From the cell containing the given text, extract its center point as (x, y) coordinate. 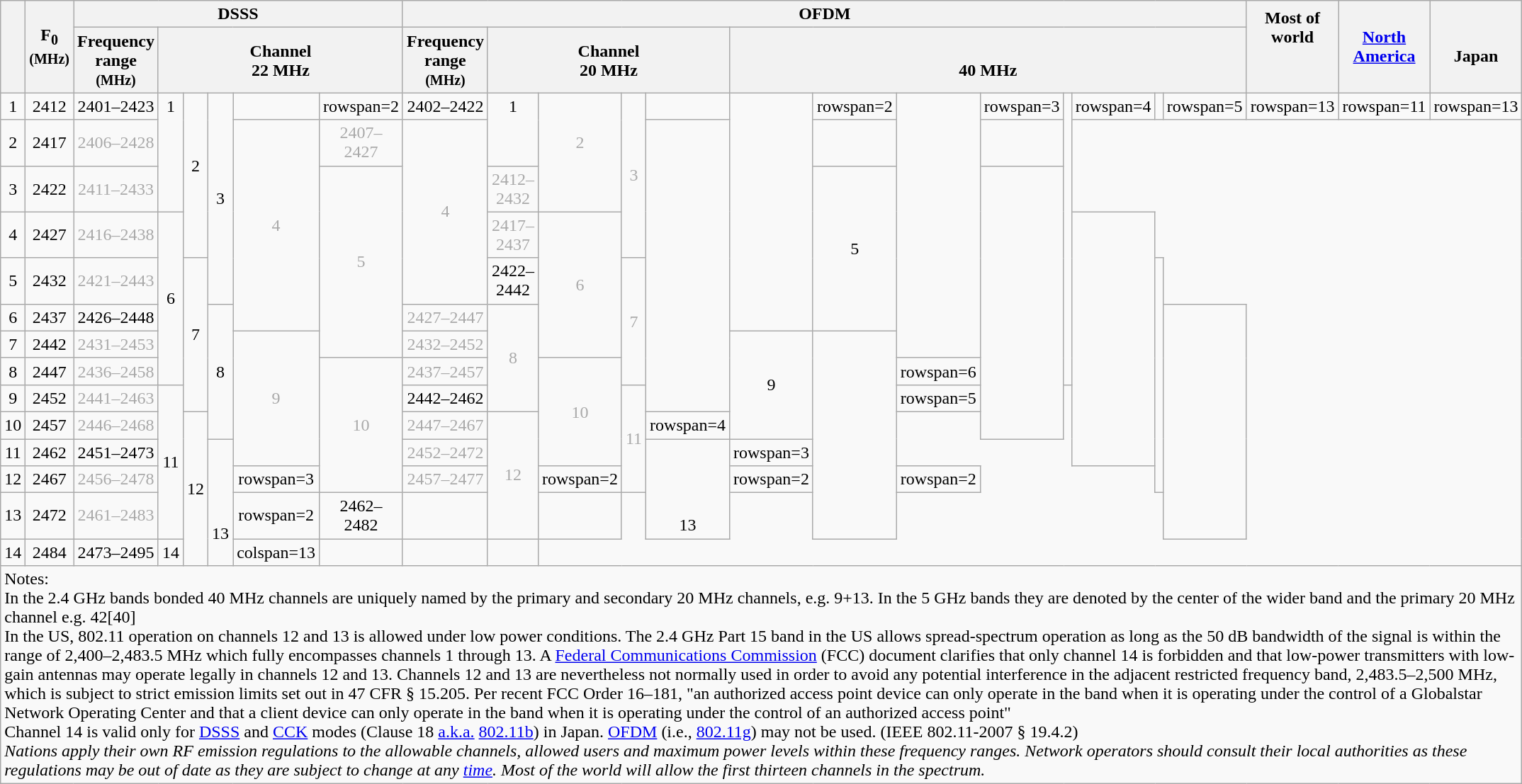
Most ofworld (1292, 47)
2441–2463 (116, 398)
2417–2437 (513, 235)
2452–2472 (445, 453)
NorthAmerica (1385, 47)
2417 (50, 143)
2457–2477 (445, 479)
2432 (50, 280)
2437–2457 (445, 371)
2461–2483 (116, 516)
Channel20 MHz (608, 60)
2401–2423 (116, 106)
rowspan=6 (938, 371)
2426–2448 (116, 317)
Channel22 MHz (281, 60)
2422–2442 (513, 280)
2412–2432 (513, 188)
2484 (50, 552)
2447–2467 (445, 425)
2452 (50, 398)
F0(MHz) (50, 47)
2421–2443 (116, 280)
2457 (50, 425)
2422 (50, 188)
2411–2433 (116, 188)
40 MHz (988, 60)
2472 (50, 516)
2427–2447 (445, 317)
2436–2458 (116, 371)
2437 (50, 317)
2456–2478 (116, 479)
2442–2462 (445, 398)
2447 (50, 371)
2432–2452 (445, 344)
2467 (50, 479)
2427 (50, 235)
rowspan=11 (1385, 106)
2451–2473 (116, 453)
2473–2495 (116, 552)
2431–2453 (116, 344)
2402–2422 (445, 106)
2416–2438 (116, 235)
2406–2428 (116, 143)
DSSS (238, 14)
colspan=13 (276, 552)
2442 (50, 344)
OFDM (825, 14)
2407–2427 (361, 143)
2412 (50, 106)
2446–2468 (116, 425)
Japan (1476, 47)
2462–2482 (361, 516)
2462 (50, 453)
